Detect which cell encompasses the target text, then output its [x, y] center coordinate. 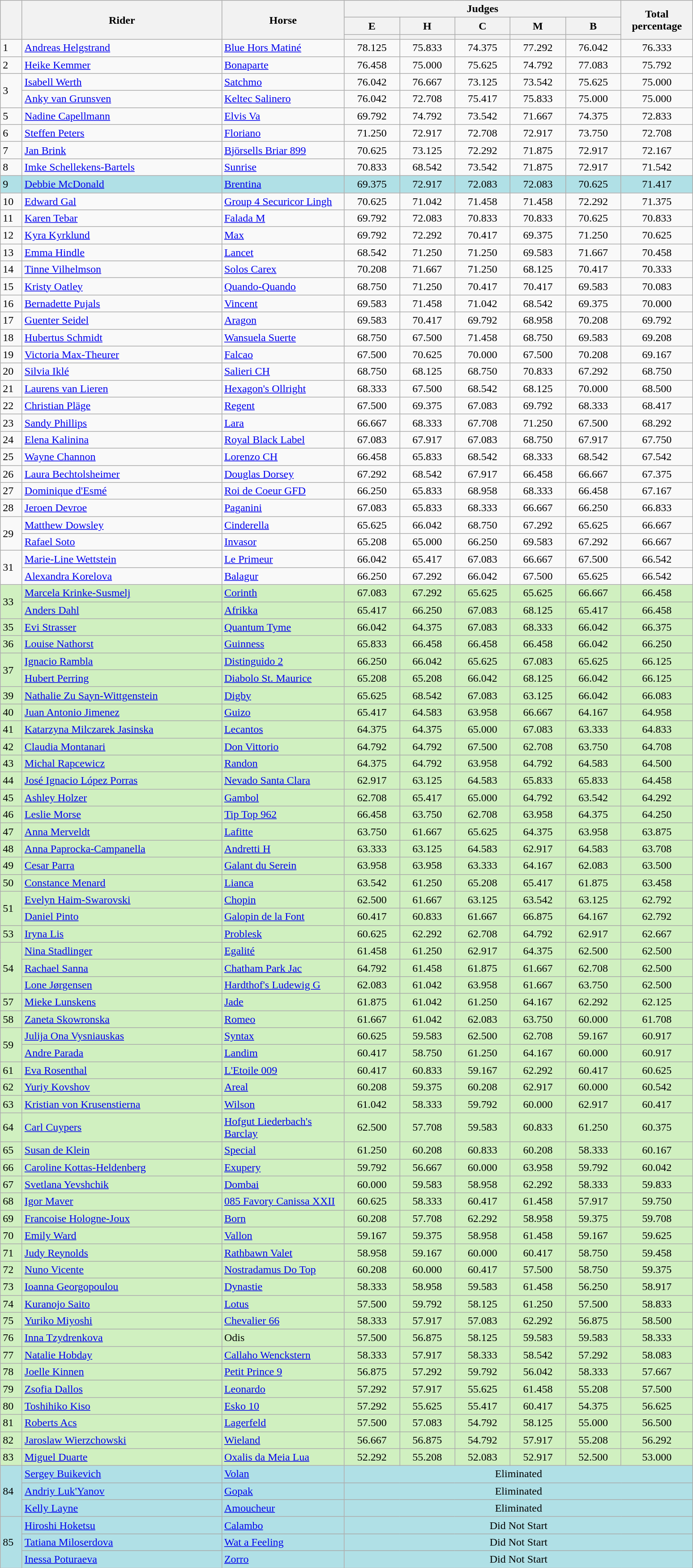
21 [12, 389]
Corinth [283, 593]
Brentina [283, 184]
62.667 [657, 934]
Hiroshi Hoketsu [122, 1525]
46 [12, 815]
63.458 [657, 883]
1 [12, 48]
Special [283, 1150]
77.083 [593, 65]
20 [12, 372]
Laura Bechtolsheimer [122, 474]
Distinguido 2 [283, 661]
Constance Menard [122, 883]
69.167 [657, 355]
Silvia Iklé [122, 372]
64.250 [657, 815]
64.708 [657, 746]
60.042 [657, 1167]
Imke Schellekens-Bartels [122, 167]
35 [12, 627]
Hubert Perring [122, 678]
70.333 [657, 269]
H [427, 26]
33 [12, 602]
Egalité [283, 951]
82 [12, 1440]
Nadine Capellmann [122, 116]
Cesar Parra [122, 866]
Emily Ward [122, 1235]
67.750 [657, 440]
Juan Antonio Jimenez [122, 712]
Anders Dahl [122, 610]
Lara [283, 423]
Invasor [283, 542]
48 [12, 849]
Evi Strasser [122, 627]
Andreas Helgstrand [122, 48]
Roberts Acs [122, 1423]
Floriano [283, 133]
Tip Top 962 [283, 815]
Lancet [283, 252]
Marie-Line Wettstein [122, 559]
58.542 [538, 1355]
60.542 [657, 1087]
Douglas Dorsey [283, 474]
Jaroslaw Wierzchowski [122, 1440]
58 [12, 1019]
Susan de Klein [122, 1150]
Blue Hors Matiné [283, 48]
73 [12, 1286]
76.458 [372, 65]
Guenter Seidel [122, 320]
66.375 [657, 627]
Petit Prince 9 [283, 1372]
Lone Jørgensen [122, 985]
Salieri CH [283, 372]
44 [12, 781]
64.958 [657, 712]
Björsells Briar 899 [283, 150]
Toshihiko Kiso [122, 1406]
Hofgut Liederbach's Barclay [283, 1127]
41 [12, 729]
24 [12, 440]
Mieke Lunskens [122, 1002]
Matthew Dowsley [122, 525]
57.667 [657, 1372]
Leonardo [283, 1389]
Igor Maver [122, 1201]
53 [12, 934]
64.292 [657, 798]
Nathalie Zu Sayn-Wittgenstein [122, 695]
56.625 [657, 1406]
Amoucheur [283, 1508]
66.875 [538, 917]
Andriy Luk'Yanov [122, 1491]
77 [12, 1355]
Emma Hindle [122, 252]
39 [12, 695]
12 [12, 235]
Judy Reynolds [122, 1252]
67.375 [657, 474]
Evelyn Haim-Swarovski [122, 900]
Leslie Morse [122, 815]
Eva Rosenthal [122, 1070]
Sandy Phillips [122, 423]
75.417 [483, 99]
Svetlana Yevshchik [122, 1184]
68 [12, 1201]
Callaho Wenckstern [283, 1355]
Gambol [283, 798]
64 [12, 1127]
14 [12, 269]
Edward Gal [122, 201]
Zorro [283, 1559]
17 [12, 320]
13 [12, 252]
Cinderella [283, 525]
Michal Rapcewicz [122, 764]
52.083 [483, 1457]
Lorenzo CH [283, 457]
Max [283, 235]
56.042 [538, 1372]
83 [12, 1457]
74 [12, 1304]
61 [12, 1070]
62.125 [657, 1002]
79 [12, 1389]
76.667 [427, 82]
Calambo [283, 1525]
Wansuela Suerte [283, 338]
37 [12, 670]
Lecantos [283, 729]
2 [12, 65]
52.292 [372, 1457]
73.750 [593, 133]
C [483, 26]
36 [12, 644]
69 [12, 1218]
Natalie Hobday [122, 1355]
Nuno Vicente [122, 1269]
66 [12, 1167]
B [593, 26]
Rafael Soto [122, 542]
42 [12, 746]
Chatham Park Jac [283, 968]
Debbie McDonald [122, 184]
Problesk [283, 934]
Group 4 Securicor Lingh [283, 201]
10 [12, 201]
60.375 [657, 1127]
Kelly Layne [122, 1508]
68.500 [657, 389]
72 [12, 1269]
Kuranojo Saito [122, 1304]
53.000 [657, 1457]
Steffen Peters [122, 133]
Wieland [283, 1440]
Roi de Coeur GFD [283, 491]
Tatiana Miloserdova [122, 1542]
66.083 [657, 695]
Hexagon's Ollright [283, 389]
23 [12, 423]
Satchmo [283, 82]
Landim [283, 1053]
085 Favory Canissa XXII [283, 1201]
Esko 10 [283, 1406]
70.458 [657, 252]
22 [12, 406]
67 [12, 1184]
Vincent [283, 303]
Dombai [283, 1184]
76 [12, 1338]
52.917 [538, 1457]
Quantum Tyme [283, 627]
Regent [283, 406]
Lianca [283, 883]
11 [12, 218]
Falada M [283, 218]
68.417 [657, 406]
7 [12, 150]
Nina Stadlinger [122, 951]
63.708 [657, 849]
80 [12, 1406]
67.708 [483, 423]
Karen Tebar [122, 218]
Rathbawn Valet [283, 1252]
Oxalis da Meia Lua [283, 1457]
Bonaparte [283, 65]
Jan Brink [122, 150]
25 [12, 457]
Kristy Oatley [122, 286]
Zsofia Dallos [122, 1389]
78 [12, 1372]
71.542 [657, 167]
62 [12, 1087]
75 [12, 1321]
Dynastie [283, 1286]
Kristian von Krusenstierna [122, 1104]
Katarzyna Milczarek Jasinska [122, 729]
Judges [483, 9]
54 [12, 968]
Afrikka [283, 610]
Volan [283, 1474]
47 [12, 832]
54.375 [593, 1406]
70 [12, 1235]
Diabolo St. Maurice [283, 678]
71.375 [657, 201]
Nevado Santa Clara [283, 781]
Christian Pläge [122, 406]
67.167 [657, 491]
Quando-Quando [283, 286]
Jeroen Devroe [122, 508]
Bernadette Pujals [122, 303]
66.833 [657, 508]
Lafitte [283, 832]
Lotus [283, 1304]
55.417 [483, 1406]
Andretti H [283, 849]
77.292 [538, 48]
Louise Nathorst [122, 644]
Claudia Montanari [122, 746]
55.000 [593, 1423]
78.125 [372, 48]
Horse [283, 20]
Rachael Sanna [122, 968]
Falcao [283, 355]
16 [12, 303]
63.875 [657, 832]
8 [12, 167]
Keltec Salinero [283, 99]
Aragon [283, 320]
Syntax [283, 1036]
Marcela Krinke-Susmelj [122, 593]
68.292 [657, 423]
Balagur [283, 576]
Don Vittorio [283, 746]
49 [12, 866]
51 [12, 908]
Andre Parada [122, 1053]
Galopin de la Font [283, 917]
81 [12, 1423]
59.750 [657, 1201]
Hubertus Schmidt [122, 338]
Yuriko Miyoshi [122, 1321]
Total percentage [657, 20]
75.792 [657, 65]
9 [12, 184]
Elena Kalinina [122, 440]
Zaneta Skowronska [122, 1019]
65 [12, 1150]
59 [12, 1045]
59.625 [657, 1235]
43 [12, 764]
Wilson [283, 1104]
50 [12, 883]
29 [12, 534]
Miguel Duarte [122, 1457]
Anky van Grunsven [122, 99]
José Ignacio López Porras [122, 781]
Chevalier 66 [283, 1321]
58.500 [657, 1321]
Isabell Werth [122, 82]
Anna Merveldt [122, 832]
Caroline Kottas-Heldenberg [122, 1167]
Romeo [283, 1019]
57 [12, 1002]
Guinness [283, 644]
Daniel Pinto [122, 917]
Gopak [283, 1491]
63.500 [657, 866]
M [538, 26]
Nostradamus Do Top [283, 1269]
18 [12, 338]
E [372, 26]
Guizo [283, 712]
Joelle Kinnen [122, 1372]
85 [12, 1542]
Kyra Kyrklund [122, 235]
59.833 [657, 1184]
Galant du Serein [283, 866]
70.083 [657, 286]
27 [12, 491]
45 [12, 798]
Elvis Va [283, 116]
Hardthof's Ludewig G [283, 985]
56.292 [657, 1440]
Vallon [283, 1235]
Rider [122, 20]
Victoria Max-Theurer [122, 355]
Royal Black Label [283, 440]
Digby [283, 695]
Le Primeur [283, 559]
61.708 [657, 1019]
Tinne Vilhelmson [122, 269]
71 [12, 1252]
26 [12, 474]
Sergey Buikevich [122, 1474]
Inna Tzydrenkova [122, 1338]
72.833 [657, 116]
L'Etoile 009 [283, 1070]
Inessa Poturaeva [122, 1559]
Julija Ona Vysniauskas [122, 1036]
58.833 [657, 1304]
Randon [283, 764]
Born [283, 1218]
Ioanna Georgopoulou [122, 1286]
84 [12, 1491]
59.708 [657, 1218]
64.458 [657, 781]
Laurens van Lieren [122, 389]
Francoise Hologne-Joux [122, 1218]
52.500 [593, 1457]
58.083 [657, 1355]
Lagerfeld [283, 1423]
6 [12, 133]
71.417 [657, 184]
Anna Paprocka-Campanella [122, 849]
Chopin [283, 900]
Wat a Feeling [283, 1542]
Solos Carex [283, 269]
64.500 [657, 764]
Odis [283, 1338]
Dominique d'Esmé [122, 491]
Carl Cuypers [122, 1127]
Jade [283, 1002]
40 [12, 712]
63 [12, 1104]
58.917 [657, 1286]
5 [12, 116]
Alexandra Korelova [122, 576]
Sunrise [283, 167]
60.167 [657, 1150]
56.500 [657, 1423]
Exupery [283, 1167]
Paganini [283, 508]
56.250 [593, 1286]
Wayne Channon [122, 457]
31 [12, 568]
19 [12, 355]
76.333 [657, 48]
72.167 [657, 150]
59.458 [657, 1252]
28 [12, 508]
Ashley Holzer [122, 798]
Yuriy Kovshov [122, 1087]
64.833 [657, 729]
Heike Kemmer [122, 65]
15 [12, 286]
3 [12, 90]
69.208 [657, 338]
67.542 [657, 457]
Areal [283, 1087]
Ignacio Rambla [122, 661]
Iryna Lis [122, 934]
